Provide the (X, Y) coordinate of the cell's center where the given text is located.  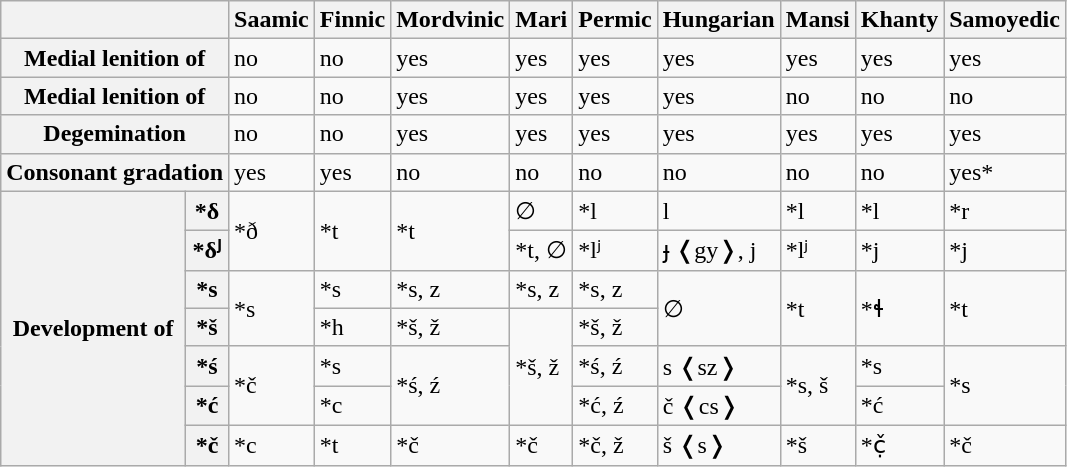
yes* (1005, 172)
*r (1005, 211)
*č̣ (899, 445)
Development of (94, 328)
*ð (272, 230)
s ❬sz❭ (718, 366)
Khanty (899, 20)
Mansi (818, 20)
*č, ž (615, 445)
*h (352, 327)
Samoyedic (1005, 20)
*δ (206, 211)
ɟ ❬gy❭, j (718, 251)
Mordvinic (450, 20)
č ❬cs❭ (718, 406)
*t, ∅ (542, 251)
Mari (542, 20)
Degemination (115, 134)
*δʲ (206, 251)
Saamic (272, 20)
*ɬ (899, 308)
*ć, ź (615, 406)
Hungarian (718, 20)
l (718, 211)
Finnic (352, 20)
Consonant gradation (115, 172)
š ❬s❭ (718, 445)
*ś (206, 366)
Permic (615, 20)
*s, š (818, 386)
